Search for the cell housing the specified text and yield its (X, Y) center coordinate. 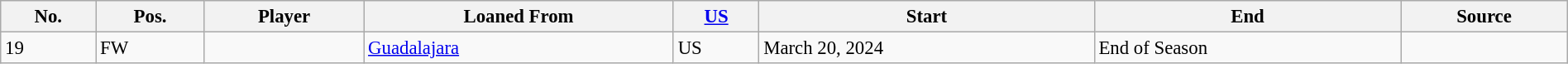
End (1247, 17)
Source (1484, 17)
FW (151, 48)
Guadalajara (519, 48)
Start (926, 17)
Player (284, 17)
Loaned From (519, 17)
19 (48, 48)
No. (48, 17)
Pos. (151, 17)
March 20, 2024 (926, 48)
End of Season (1247, 48)
